Pinpoint the cell where the given text exists, returning its [x, y] midpoint coordinate. 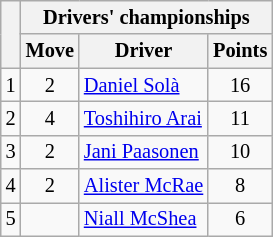
Driver [144, 51]
10 [240, 152]
Drivers' championships [147, 17]
8 [240, 186]
Niall McShea [144, 219]
Move [50, 51]
3 [11, 152]
11 [240, 118]
1 [11, 85]
16 [240, 85]
Daniel Solà [144, 85]
Alister McRae [144, 186]
Jani Paasonen [144, 152]
5 [11, 219]
6 [240, 219]
Points [240, 51]
Toshihiro Arai [144, 118]
